Return [X, Y] of the center of cell containing provided text 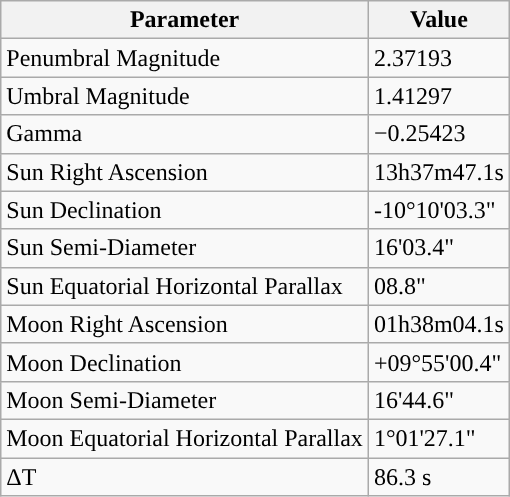
Umbral Magnitude [185, 96]
Value [438, 20]
1.41297 [438, 96]
86.3 s [438, 477]
1°01'27.1" [438, 438]
-10°10'03.3" [438, 210]
−0.25423 [438, 134]
16'03.4" [438, 248]
Gamma [185, 134]
Moon Declination [185, 362]
01h38m04.1s [438, 324]
+09°55'00.4" [438, 362]
Moon Semi-Diameter [185, 400]
Parameter [185, 20]
08.8" [438, 286]
Sun Equatorial Horizontal Parallax [185, 286]
Sun Semi-Diameter [185, 248]
16'44.6" [438, 400]
Moon Equatorial Horizontal Parallax [185, 438]
2.37193 [438, 58]
Sun Right Ascension [185, 172]
Penumbral Magnitude [185, 58]
Moon Right Ascension [185, 324]
Sun Declination [185, 210]
ΔT [185, 477]
13h37m47.1s [438, 172]
